Locate the cell with the specified text and output its (X, Y) center coordinate. 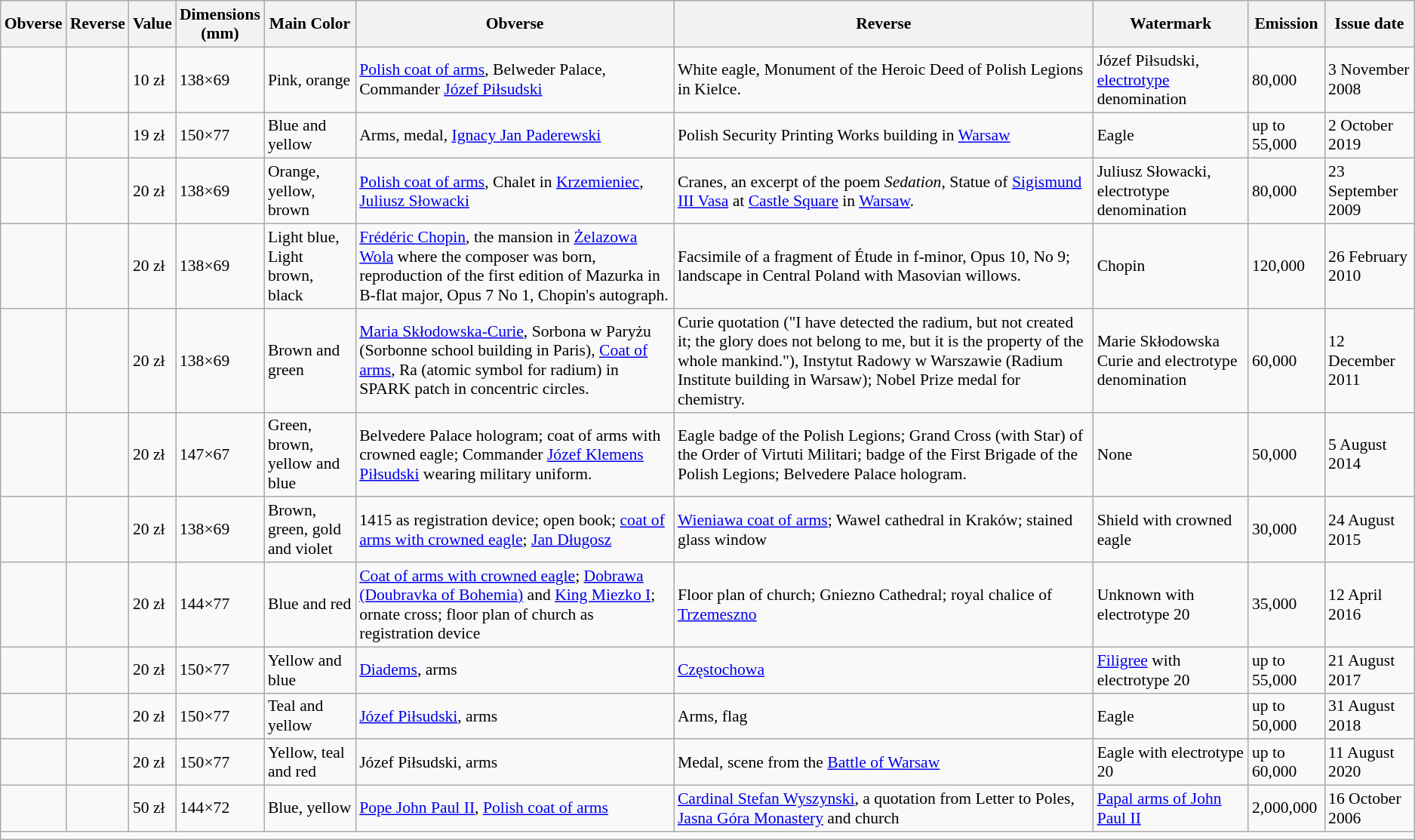
Orange, yellow, brown (309, 192)
Arms, medal, Ignacy Jan Paderewski (515, 136)
Brown and green (309, 361)
147×67 (220, 454)
3 November 2008 (1369, 80)
Polish Security Printing Works building in Warsaw (884, 136)
Watermark (1171, 24)
Issue date (1369, 24)
50 zł (152, 809)
Wieniawa coat of arms; Wawel cathedral in Kraków; stained glass window (884, 530)
White eagle, Monument of the Heroic Deed of Polish Legions in Kielce. (884, 80)
Medal, scene from the Battle of Warsaw (884, 762)
Shield with crowned eagle (1171, 530)
23 September 2009 (1369, 192)
Cranes, an excerpt of the poem Sedation, Statue of Sigismund III Vasa at Castle Square in Warsaw. (884, 192)
Częstochowa (884, 670)
5 August 2014 (1369, 454)
Facsimile of a fragment of Étude in f-minor, Opus 10, No 9; landscape in Central Poland with Masovian willows. (884, 266)
2 October 2019 (1369, 136)
Blue and red (309, 605)
Filigree with electrotype 20 (1171, 670)
Juliusz Słowacki, electrotype denomination (1171, 192)
Blue, yellow (309, 809)
60,000 (1286, 361)
Value (152, 24)
Light blue, Light brown, black (309, 266)
Polish coat of arms, Chalet in Krzemieniec, Juliusz Słowacki (515, 192)
Teal and yellow (309, 715)
Brown, green, gold and violet (309, 530)
10 zł (152, 80)
Coat of arms with crowned eagle; Dobrawa (Doubravka of Bohemia) and King Miezko I; ornate cross; floor plan of church as registration device (515, 605)
19 zł (152, 136)
144×77 (220, 605)
Yellow and blue (309, 670)
Green, brown, yellow and blue (309, 454)
Polish coat of arms, Belweder Palace, Commander Józef Piłsudski (515, 80)
Józef Piłsudski, electrotype denomination (1171, 80)
Pope John Paul II, Polish coat of arms (515, 809)
31 August 2018 (1369, 715)
Main Color (309, 24)
Papal arms of John Paul II (1171, 809)
Eagle with electrotype 20 (1171, 762)
21 August 2017 (1369, 670)
Emission (1286, 24)
up to 50,000 (1286, 715)
Floor plan of church; Gniezno Cathedral; royal chalice of Trzemeszno (884, 605)
Pink, orange (309, 80)
2,000,000 (1286, 809)
24 August 2015 (1369, 530)
Dimensions(mm) (220, 24)
Belvedere Palace hologram; coat of arms with crowned eagle; Commander Józef Klemens Piłsudski wearing military uniform. (515, 454)
120,000 (1286, 266)
Chopin (1171, 266)
Unknown with electrotype 20 (1171, 605)
11 August 2020 (1369, 762)
up to 60,000 (1286, 762)
1415 as registration device; open book; coat of arms with crowned eagle; Jan Długosz (515, 530)
12 April 2016 (1369, 605)
144×72 (220, 809)
Marie Skłodowska Curie and electrotype denomination (1171, 361)
12 December 2011 (1369, 361)
None (1171, 454)
16 October 2006 (1369, 809)
Yellow, teal and red (309, 762)
26 February 2010 (1369, 266)
35,000 (1286, 605)
30,000 (1286, 530)
Diadems, arms (515, 670)
50,000 (1286, 454)
Cardinal Stefan Wyszynski, a quotation from Letter to Poles, Jasna Góra Monastery and church (884, 809)
Blue and yellow (309, 136)
Arms, flag (884, 715)
